Provide the [x, y] coordinate of the cell's center where the given text is located.  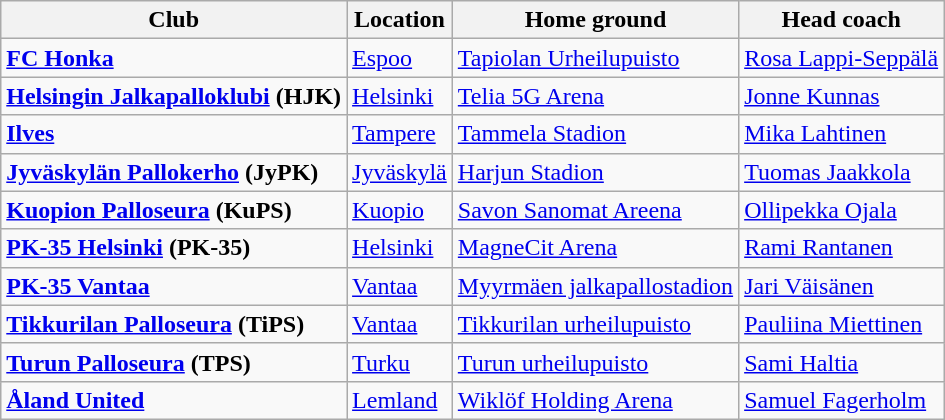
Pauliina Miettinen [842, 324]
Turku [400, 362]
PK-35 Helsinki (PK-35) [174, 248]
Turun Palloseura (TPS) [174, 362]
PK-35 Vantaa [174, 286]
Turun urheilupuisto [595, 362]
Samuel Fagerholm [842, 400]
Tuomas Jaakkola [842, 172]
Home ground [595, 20]
Savon Sanomat Areena [595, 210]
Ollipekka Ojala [842, 210]
Kuopion Palloseura (KuPS) [174, 210]
Head coach [842, 20]
Espoo [400, 58]
Wiklöf Holding Arena [595, 400]
Rami Rantanen [842, 248]
Tampere [400, 134]
Tikkurilan Palloseura (TiPS) [174, 324]
Tikkurilan urheilupuisto [595, 324]
Jonne Kunnas [842, 96]
Jari Väisänen [842, 286]
Helsingin Jalkapalloklubi (HJK) [174, 96]
Club [174, 20]
FC Honka [174, 58]
Kuopio [400, 210]
Tapiolan Urheilupuisto [595, 58]
Jyväskylän Pallokerho (JyPK) [174, 172]
Ilves [174, 134]
Sami Haltia [842, 362]
MagneCit Arena [595, 248]
Harjun Stadion [595, 172]
Lemland [400, 400]
Jyväskylä [400, 172]
Rosa Lappi-Seppälä [842, 58]
Åland United [174, 400]
Myyrmäen jalkapallostadion [595, 286]
Telia 5G Arena [595, 96]
Location [400, 20]
Tammela Stadion [595, 134]
Mika Lahtinen [842, 134]
